Scan for the cell matching the given text and deliver its (x, y) coordinate at center. 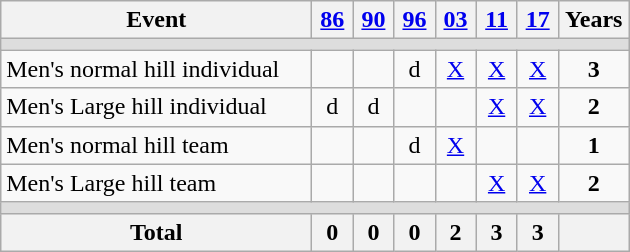
Men's Large hill team (156, 183)
90 (374, 20)
1 (594, 145)
Event (156, 20)
03 (456, 20)
Men's normal hill team (156, 145)
11 (496, 20)
Total (156, 232)
Men's Large hill individual (156, 107)
Men's normal hill individual (156, 69)
86 (332, 20)
17 (538, 20)
Years (594, 20)
96 (414, 20)
